From the cell containing the given text, extract its center point as (x, y) coordinate. 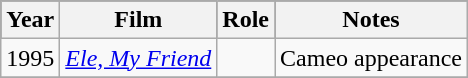
Film (138, 20)
Year (30, 20)
Cameo appearance (372, 58)
1995 (30, 58)
Notes (372, 20)
Ele, My Friend (138, 58)
Role (246, 20)
